Detect which cell encompasses the target text, then output its [X, Y] center coordinate. 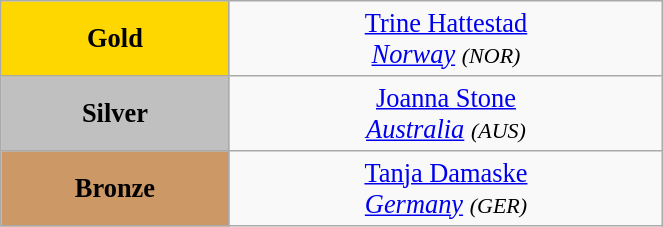
Bronze [115, 188]
Silver [115, 112]
Joanna StoneAustralia (AUS) [446, 112]
Trine HattestadNorway (NOR) [446, 38]
Gold [115, 38]
Tanja DamaskeGermany (GER) [446, 188]
